Determine the [x, y] coordinate at the center of the cell enclosing the given text.  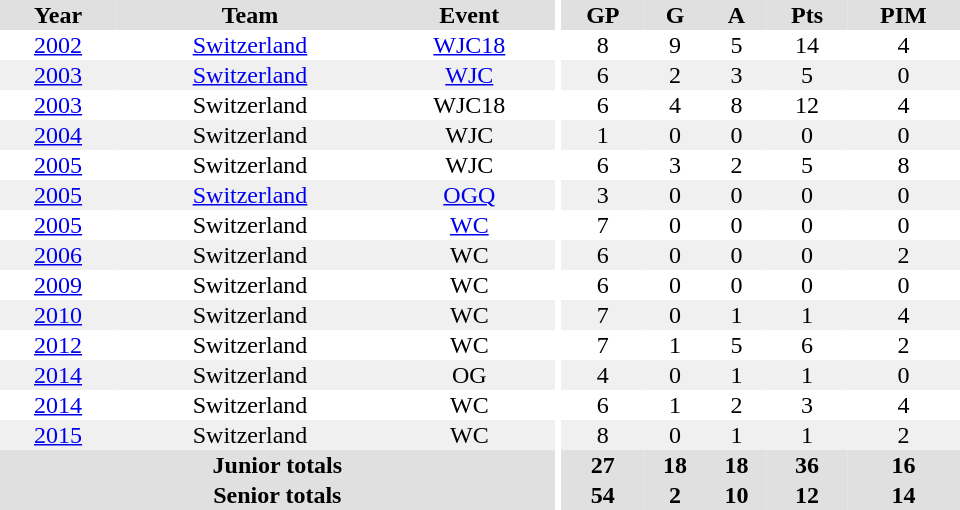
10 [736, 495]
Pts [807, 15]
16 [904, 465]
2002 [58, 45]
Team [250, 15]
G [674, 15]
2015 [58, 435]
2006 [58, 255]
GP [604, 15]
OG [470, 375]
Junior totals [278, 465]
27 [604, 465]
36 [807, 465]
A [736, 15]
54 [604, 495]
PIM [904, 15]
Year [58, 15]
OGQ [470, 195]
Senior totals [278, 495]
2012 [58, 345]
Event [470, 15]
2009 [58, 285]
2004 [58, 135]
9 [674, 45]
2010 [58, 315]
